Search for the cell housing the specified text and yield its [x, y] center coordinate. 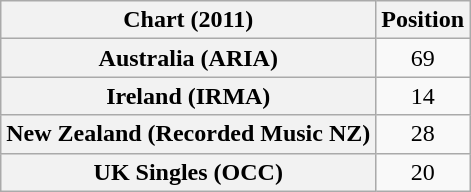
28 [423, 134]
UK Singles (OCC) [188, 172]
20 [423, 172]
Chart (2011) [188, 20]
69 [423, 58]
Position [423, 20]
New Zealand (Recorded Music NZ) [188, 134]
14 [423, 96]
Ireland (IRMA) [188, 96]
Australia (ARIA) [188, 58]
